Capture the cell that displays the provided text and extract its (x, y) central coordinate. 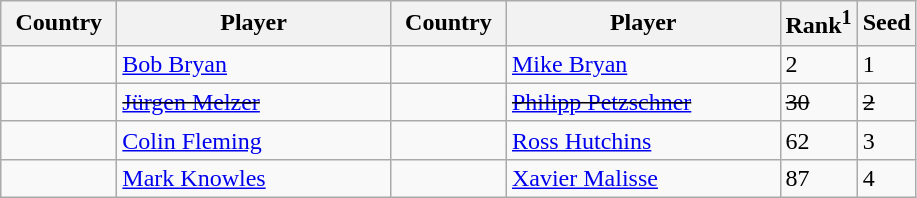
Mike Bryan (643, 64)
62 (818, 140)
1 (886, 64)
Rank1 (818, 24)
Xavier Malisse (643, 178)
3 (886, 140)
4 (886, 178)
Jürgen Melzer (254, 102)
Bob Bryan (254, 64)
Mark Knowles (254, 178)
Seed (886, 24)
87 (818, 178)
30 (818, 102)
Ross Hutchins (643, 140)
Philipp Petzschner (643, 102)
Colin Fleming (254, 140)
